Extract the (X, Y) coordinate from the center of the cell holding the provided text.  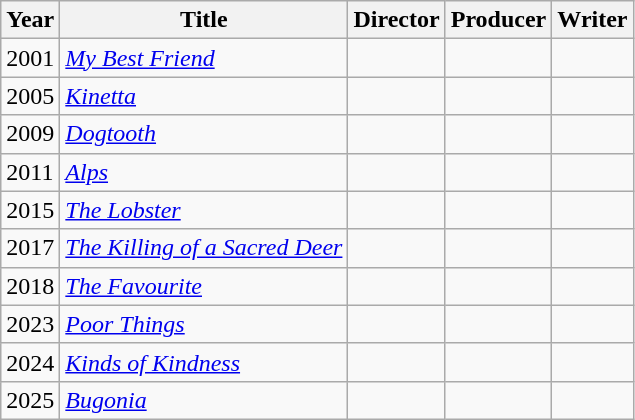
2024 (30, 362)
2025 (30, 400)
Producer (498, 20)
The Killing of a Sacred Deer (204, 248)
2018 (30, 286)
Bugonia (204, 400)
2023 (30, 324)
Alps (204, 172)
Title (204, 20)
Dogtooth (204, 134)
The Favourite (204, 286)
Year (30, 20)
The Lobster (204, 210)
Writer (592, 20)
My Best Friend (204, 58)
Kinetta (204, 96)
2015 (30, 210)
2009 (30, 134)
2005 (30, 96)
2001 (30, 58)
Kinds of Kindness (204, 362)
2017 (30, 248)
Poor Things (204, 324)
Director (396, 20)
2011 (30, 172)
